Determine the (X, Y) coordinate at the center of the cell enclosing the given text.  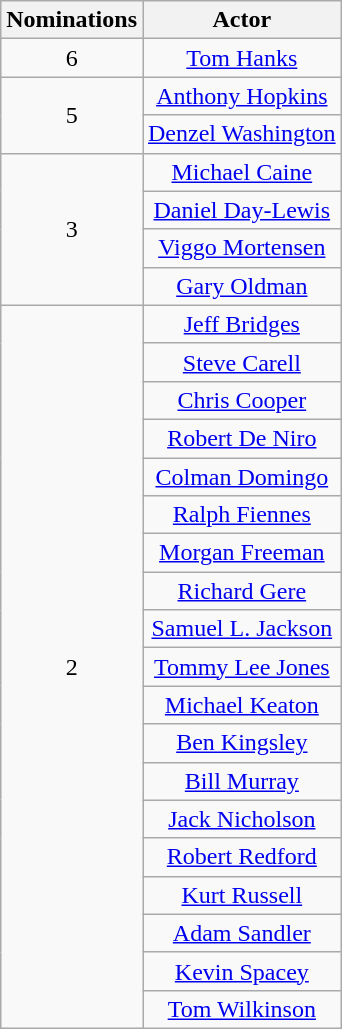
Daniel Day-Lewis (242, 210)
Tom Hanks (242, 58)
Steve Carell (242, 362)
Adam Sandler (242, 933)
Nominations (72, 20)
Chris Cooper (242, 400)
Kevin Spacey (242, 971)
Jeff Bridges (242, 324)
Samuel L. Jackson (242, 629)
Tommy Lee Jones (242, 667)
Colman Domingo (242, 477)
Ralph Fiennes (242, 515)
Denzel Washington (242, 134)
Anthony Hopkins (242, 96)
Bill Murray (242, 781)
2 (72, 666)
Kurt Russell (242, 895)
Robert De Niro (242, 438)
Morgan Freeman (242, 553)
Michael Keaton (242, 705)
Michael Caine (242, 172)
Actor (242, 20)
Tom Wilkinson (242, 1009)
Viggo Mortensen (242, 248)
5 (72, 115)
Richard Gere (242, 591)
Jack Nicholson (242, 819)
6 (72, 58)
3 (72, 229)
Ben Kingsley (242, 743)
Gary Oldman (242, 286)
Robert Redford (242, 857)
